For the text-containing cell, return its midpoint in [x, y] coordinate format. 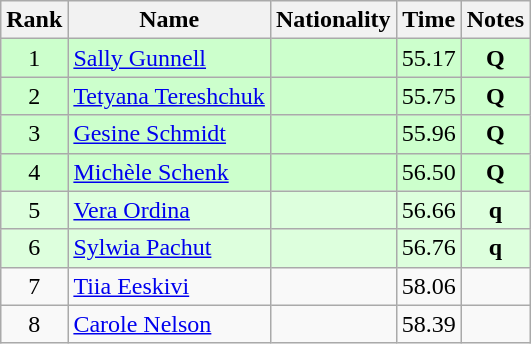
56.76 [428, 248]
1 [34, 58]
7 [34, 286]
8 [34, 324]
Tetyana Tereshchuk [170, 96]
Notes [495, 20]
3 [34, 134]
Carole Nelson [170, 324]
4 [34, 172]
Sally Gunnell [170, 58]
6 [34, 248]
58.06 [428, 286]
Nationality [333, 20]
55.96 [428, 134]
Vera Ordina [170, 210]
Rank [34, 20]
56.50 [428, 172]
Gesine Schmidt [170, 134]
Name [170, 20]
56.66 [428, 210]
2 [34, 96]
Michèle Schenk [170, 172]
55.17 [428, 58]
Sylwia Pachut [170, 248]
Time [428, 20]
5 [34, 210]
55.75 [428, 96]
Tiia Eeskivi [170, 286]
58.39 [428, 324]
